Pinpoint the cell where the given text exists, returning its [X, Y] midpoint coordinate. 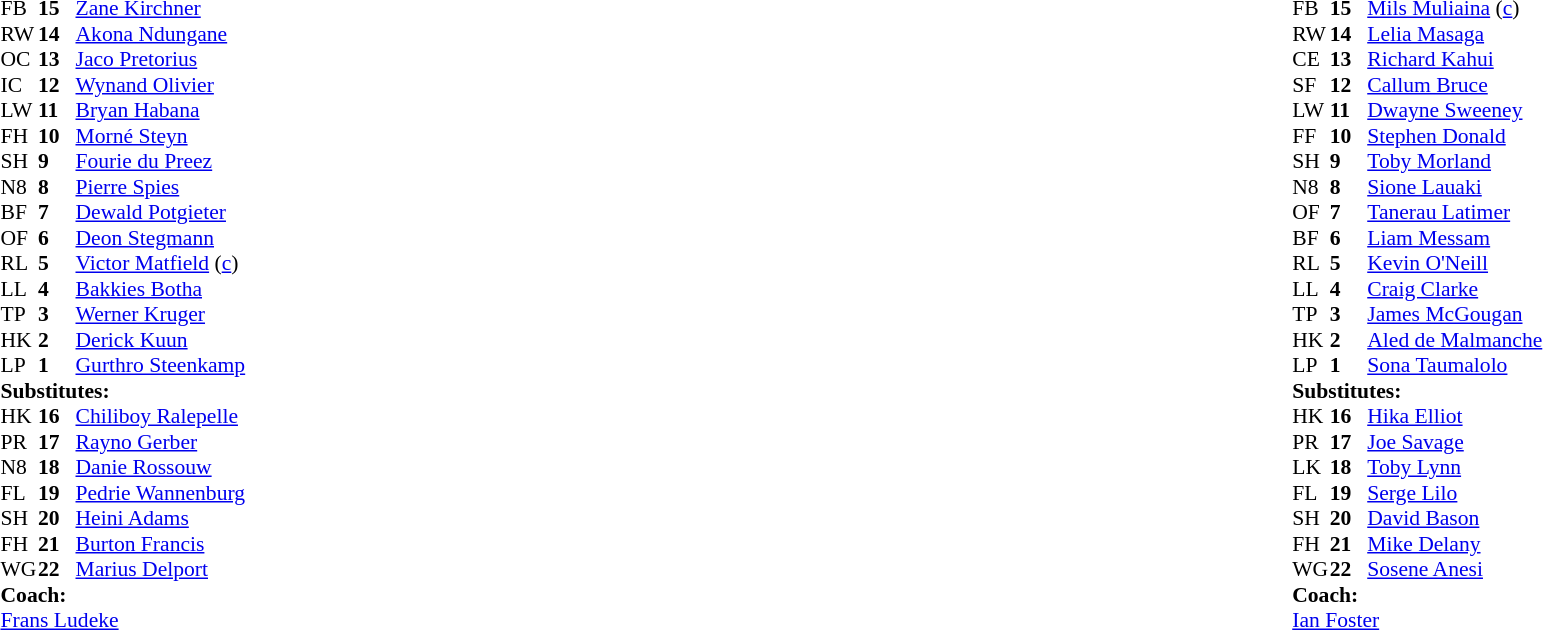
Kevin O'Neill [1454, 263]
LK [1311, 467]
Derick Kuun [161, 340]
Hika Elliot [1454, 417]
Sona Taumalolo [1454, 365]
Stephen Donald [1454, 136]
Akona Ndungane [161, 34]
Marius Delport [161, 569]
Bryan Habana [161, 111]
Bakkies Botha [161, 289]
Sione Lauaki [1454, 187]
Craig Clarke [1454, 289]
Morné Steyn [161, 136]
Dwayne Sweeney [1454, 111]
Deon Stegmann [161, 238]
Serge Lilo [1454, 493]
Jaco Pretorius [161, 59]
Toby Lynn [1454, 467]
Danie Rossouw [161, 467]
Pedrie Wannenburg [161, 493]
IC [19, 85]
Gurthro Steenkamp [161, 365]
Callum Bruce [1454, 85]
CE [1311, 59]
SF [1311, 85]
Burton Francis [161, 544]
FF [1311, 136]
Sosene Anesi [1454, 569]
James McGougan [1454, 315]
Aled de Malmanche [1454, 340]
Liam Messam [1454, 238]
Werner Kruger [161, 315]
Dewald Potgieter [161, 213]
Joe Savage [1454, 442]
Fourie du Preez [161, 161]
Richard Kahui [1454, 59]
Rayno Gerber [161, 442]
Toby Morland [1454, 161]
OC [19, 59]
Chiliboy Ralepelle [161, 417]
Wynand Olivier [161, 85]
Heini Adams [161, 519]
Mike Delany [1454, 544]
Victor Matfield (c) [161, 263]
Pierre Spies [161, 187]
David Bason [1454, 519]
Lelia Masaga [1454, 34]
Tanerau Latimer [1454, 213]
